Locate the cell with the specified text and output its [x, y] center coordinate. 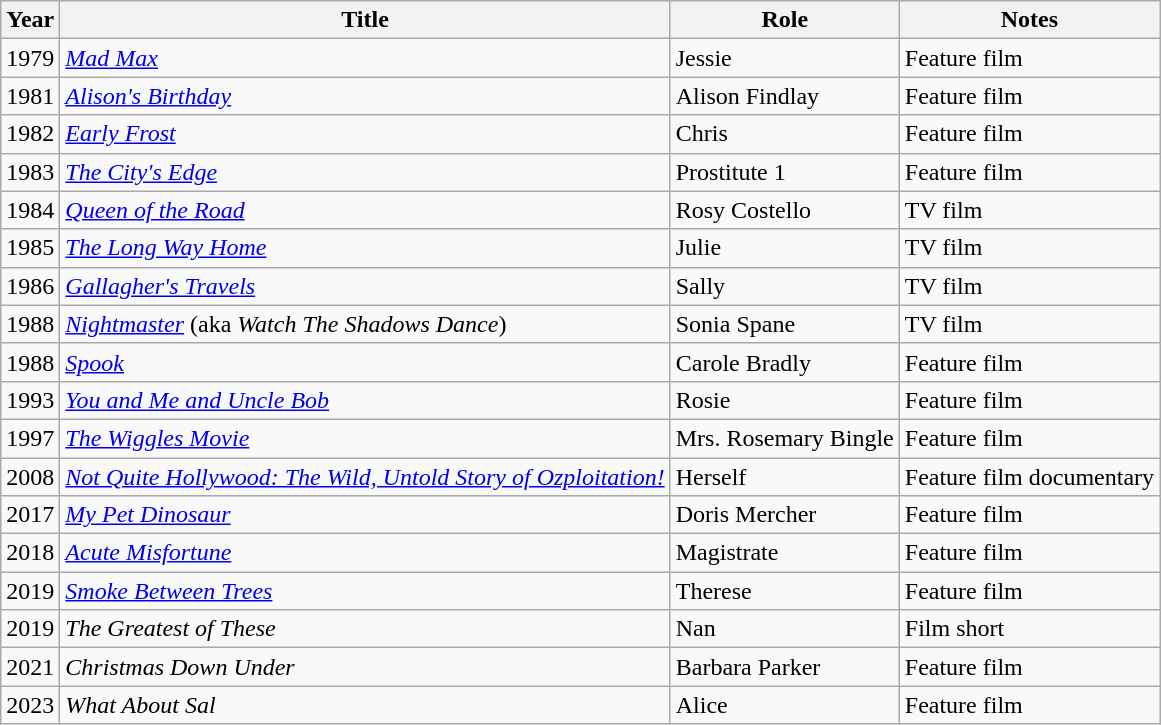
Mad Max [365, 58]
1984 [30, 210]
Alice [784, 705]
Year [30, 20]
Gallagher's Travels [365, 286]
The Long Way Home [365, 248]
Chris [784, 134]
Title [365, 20]
Herself [784, 477]
2008 [30, 477]
1981 [30, 96]
Doris Mercher [784, 515]
Christmas Down Under [365, 667]
2018 [30, 553]
Role [784, 20]
You and Me and Uncle Bob [365, 400]
1993 [30, 400]
Prostitute 1 [784, 172]
The Greatest of These [365, 629]
Smoke Between Trees [365, 591]
2023 [30, 705]
Barbara Parker [784, 667]
My Pet Dinosaur [365, 515]
1983 [30, 172]
Sally [784, 286]
Early Frost [365, 134]
Alison Findlay [784, 96]
Sonia Spane [784, 324]
Mrs. Rosemary Bingle [784, 438]
Rosie [784, 400]
Alison's Birthday [365, 96]
2017 [30, 515]
Feature film documentary [1029, 477]
Queen of the Road [365, 210]
1985 [30, 248]
Film short [1029, 629]
Jessie [784, 58]
Nightmaster (aka Watch The Shadows Dance) [365, 324]
Notes [1029, 20]
What About Sal [365, 705]
Magistrate [784, 553]
2021 [30, 667]
The Wiggles Movie [365, 438]
Carole Bradly [784, 362]
Therese [784, 591]
1986 [30, 286]
Acute Misfortune [365, 553]
1979 [30, 58]
Nan [784, 629]
Rosy Costello [784, 210]
Spook [365, 362]
1997 [30, 438]
1982 [30, 134]
Not Quite Hollywood: The Wild, Untold Story of Ozploitation! [365, 477]
Julie [784, 248]
The City's Edge [365, 172]
